Return [X, Y] of the center of cell containing provided text 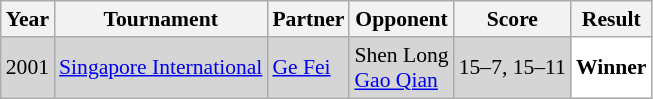
Year [28, 19]
Singapore International [160, 68]
2001 [28, 68]
15–7, 15–11 [512, 68]
Ge Fei [308, 68]
Tournament [160, 19]
Partner [308, 19]
Result [612, 19]
Score [512, 19]
Opponent [401, 19]
Shen Long Gao Qian [401, 68]
Winner [612, 68]
